Pinpoint the cell where the given text exists, returning its (X, Y) midpoint coordinate. 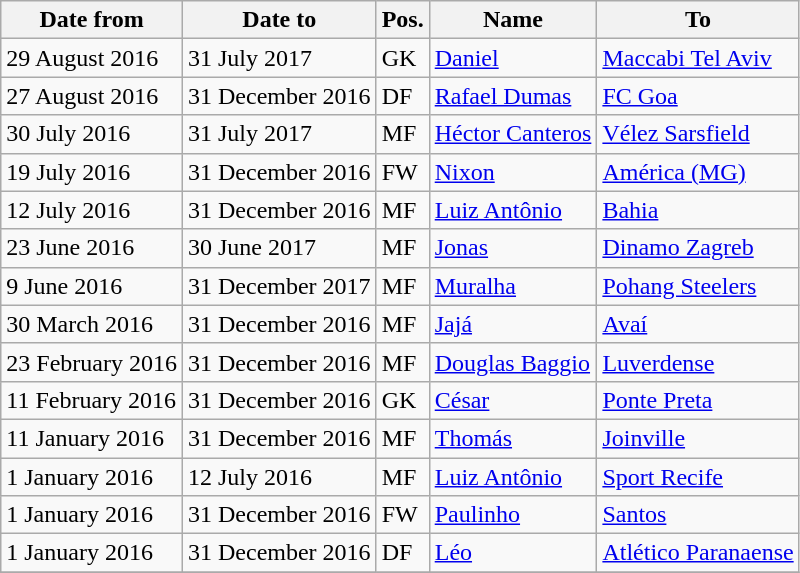
30 March 2016 (92, 324)
Jajá (513, 324)
31 December 2017 (279, 286)
César (513, 400)
Héctor Canteros (513, 134)
Ponte Preta (698, 400)
Luverdense (698, 362)
23 June 2016 (92, 248)
29 August 2016 (92, 58)
To (698, 20)
Douglas Baggio (513, 362)
Date to (279, 20)
Jonas (513, 248)
Muralha (513, 286)
Joinville (698, 438)
Nixon (513, 172)
FC Goa (698, 96)
Sport Recife (698, 477)
Pohang Steelers (698, 286)
Léo (513, 553)
Pos. (402, 20)
Date from (92, 20)
Name (513, 20)
11 February 2016 (92, 400)
América (MG) (698, 172)
Bahia (698, 210)
Avaí (698, 324)
Rafael Dumas (513, 96)
27 August 2016 (92, 96)
Santos (698, 515)
Dinamo Zagreb (698, 248)
Maccabi Tel Aviv (698, 58)
30 June 2017 (279, 248)
Vélez Sarsfield (698, 134)
9 June 2016 (92, 286)
Atlético Paranaense (698, 553)
19 July 2016 (92, 172)
Thomás (513, 438)
23 February 2016 (92, 362)
Daniel (513, 58)
Paulinho (513, 515)
11 January 2016 (92, 438)
30 July 2016 (92, 134)
